Identify which cell holds the provided text, then report its (x, y) central coordinate. 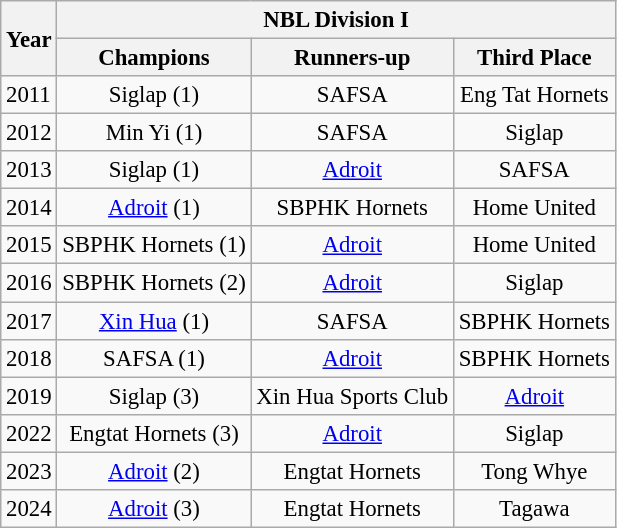
Adroit (2) (154, 471)
2024 (29, 509)
2012 (29, 133)
Tong Whye (534, 471)
Adroit (3) (154, 509)
SBPHK Hornets (1) (154, 245)
SBPHK Hornets (2) (154, 283)
2014 (29, 208)
Xin Hua (1) (154, 321)
Min Yi (1) (154, 133)
2015 (29, 245)
Runners-up (352, 58)
2023 (29, 471)
Xin Hua Sports Club (352, 396)
Tagawa (534, 509)
SAFSA (1) (154, 358)
Third Place (534, 58)
Engtat Hornets (3) (154, 433)
2013 (29, 170)
2011 (29, 95)
2018 (29, 358)
Champions (154, 58)
Year (29, 38)
2019 (29, 396)
NBL Division I (336, 20)
2022 (29, 433)
Siglap (3) (154, 396)
2017 (29, 321)
Adroit (1) (154, 208)
2016 (29, 283)
Eng Tat Hornets (534, 95)
